Determine the (X, Y) coordinate at the center of the cell enclosing the given text.  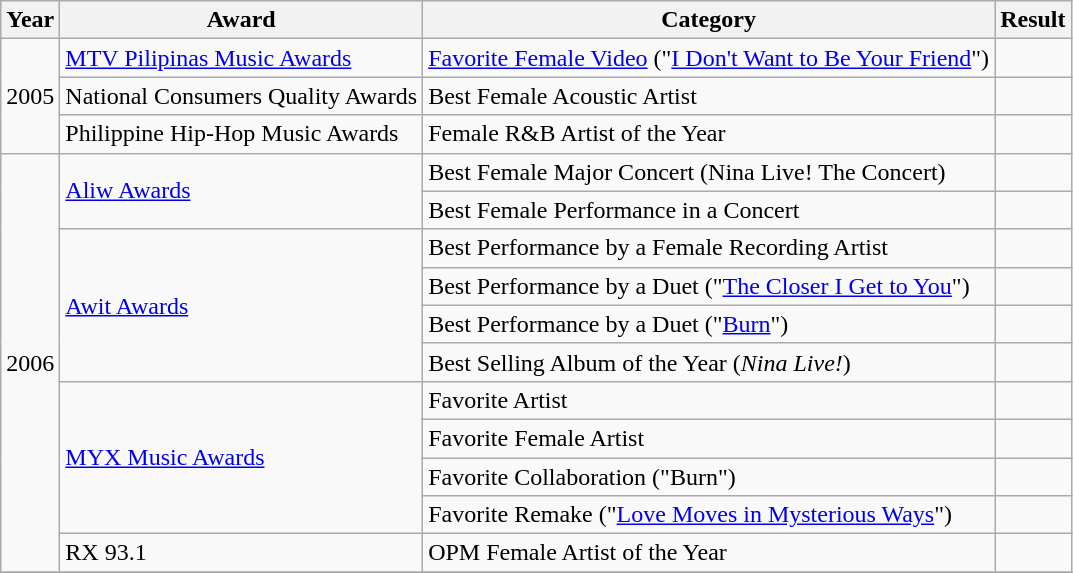
Philippine Hip-Hop Music Awards (242, 134)
Favorite Female Video ("I Don't Want to Be Your Friend") (709, 58)
Best Selling Album of the Year (Nina Live!) (709, 362)
2005 (30, 96)
Year (30, 20)
2006 (30, 362)
MTV Pilipinas Music Awards (242, 58)
Best Performance by a Duet ("The Closer I Get to You") (709, 286)
Category (709, 20)
Favorite Remake ("Love Moves in Mysterious Ways") (709, 515)
Aliw Awards (242, 191)
MYX Music Awards (242, 457)
RX 93.1 (242, 553)
National Consumers Quality Awards (242, 96)
Result (1033, 20)
Awit Awards (242, 305)
Best Female Performance in a Concert (709, 210)
Best Performance by a Duet ("Burn") (709, 324)
Female R&B Artist of the Year (709, 134)
Award (242, 20)
Best Female Major Concert (Nina Live! The Concert) (709, 172)
OPM Female Artist of the Year (709, 553)
Best Female Acoustic Artist (709, 96)
Favorite Female Artist (709, 438)
Favorite Artist (709, 400)
Favorite Collaboration ("Burn") (709, 477)
Best Performance by a Female Recording Artist (709, 248)
